Return the [X, Y] coordinate for the center point of the cell that contains the specified text.  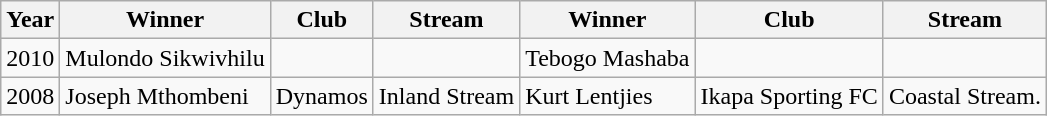
2010 [30, 58]
Coastal Stream. [964, 96]
Inland Stream [446, 96]
Tebogo Mashaba [608, 58]
Ikapa Sporting FC [789, 96]
2008 [30, 96]
Mulondo Sikwivhilu [165, 58]
Year [30, 20]
Dynamos [322, 96]
Joseph Mthombeni [165, 96]
Kurt Lentjies [608, 96]
